Return the (X, Y) coordinate for the center point of the cell that contains the specified text.  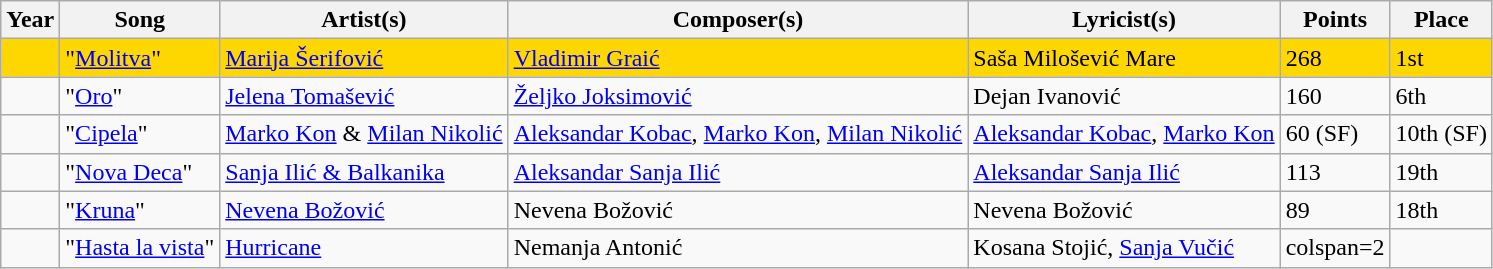
1st (1441, 58)
Composer(s) (738, 20)
Aleksandar Kobac, Marko Kon, Milan Nikolić (738, 134)
19th (1441, 172)
113 (1335, 172)
Place (1441, 20)
Year (30, 20)
Lyricist(s) (1124, 20)
Saša Milošević Mare (1124, 58)
Points (1335, 20)
268 (1335, 58)
10th (SF) (1441, 134)
colspan=2 (1335, 248)
"Oro" (140, 96)
60 (SF) (1335, 134)
Nemanja Antonić (738, 248)
Sanja Ilić & Balkanika (364, 172)
18th (1441, 210)
"Kruna" (140, 210)
89 (1335, 210)
Vladimir Graić (738, 58)
Kosana Stojić, Sanja Vučić (1124, 248)
"Nova Deca" (140, 172)
Hurricane (364, 248)
6th (1441, 96)
Jelena Tomašević (364, 96)
Marko Kon & Milan Nikolić (364, 134)
"Molitva" (140, 58)
Željko Joksimović (738, 96)
160 (1335, 96)
Marija Šerifović (364, 58)
Song (140, 20)
Artist(s) (364, 20)
Dejan Ivanović (1124, 96)
"Cipela" (140, 134)
"Hasta la vista" (140, 248)
Aleksandar Kobac, Marko Kon (1124, 134)
